Pinpoint the cell where the given text exists, returning its [X, Y] midpoint coordinate. 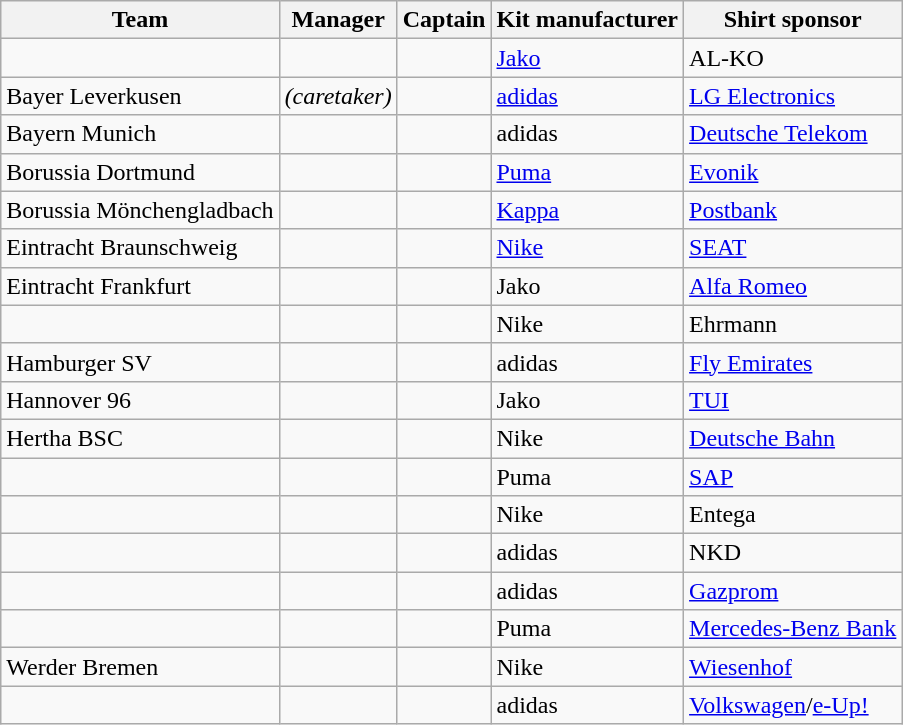
Mercedes-Benz Bank [793, 629]
AL-KO [793, 58]
Hamburger SV [140, 362]
Hertha BSC [140, 438]
Werder Bremen [140, 667]
Shirt sponsor [793, 20]
Bayer Leverkusen [140, 96]
TUI [793, 400]
Manager [338, 20]
Borussia Mönchengladbach [140, 210]
Kappa [588, 210]
Borussia Dortmund [140, 172]
Captain [444, 20]
(caretaker) [338, 96]
Bayern Munich [140, 134]
Entega [793, 515]
Kit manufacturer [588, 20]
Eintracht Frankfurt [140, 286]
Evonik [793, 172]
Deutsche Bahn [793, 438]
SAP [793, 477]
Team [140, 20]
Ehrmann [793, 324]
Gazprom [793, 591]
Fly Emirates [793, 362]
NKD [793, 553]
SEAT [793, 248]
Postbank [793, 210]
Hannover 96 [140, 400]
Volkswagen/e-Up! [793, 705]
Wiesenhof [793, 667]
Eintracht Braunschweig [140, 248]
Alfa Romeo [793, 286]
LG Electronics [793, 96]
Deutsche Telekom [793, 134]
